Detect which cell encompasses the target text, then output its (X, Y) center coordinate. 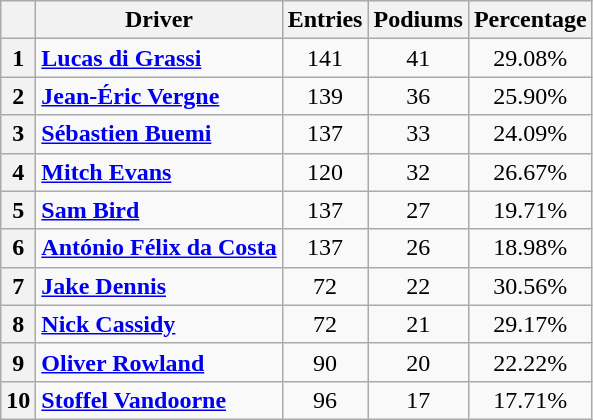
29.17% (530, 324)
Jean-Éric Vergne (159, 96)
30.56% (530, 286)
29.08% (530, 58)
18.98% (530, 248)
17.71% (530, 400)
Percentage (530, 20)
26 (418, 248)
26.67% (530, 172)
Sam Bird (159, 210)
24.09% (530, 134)
4 (18, 172)
António Félix da Costa (159, 248)
90 (325, 362)
Sébastien Buemi (159, 134)
Mitch Evans (159, 172)
Stoffel Vandoorne (159, 400)
20 (418, 362)
120 (325, 172)
25.90% (530, 96)
17 (418, 400)
27 (418, 210)
Oliver Rowland (159, 362)
41 (418, 58)
141 (325, 58)
6 (18, 248)
3 (18, 134)
8 (18, 324)
21 (418, 324)
7 (18, 286)
32 (418, 172)
1 (18, 58)
36 (418, 96)
96 (325, 400)
Nick Cassidy (159, 324)
Lucas di Grassi (159, 58)
Jake Dennis (159, 286)
22.22% (530, 362)
22 (418, 286)
139 (325, 96)
19.71% (530, 210)
9 (18, 362)
Podiums (418, 20)
10 (18, 400)
2 (18, 96)
Driver (159, 20)
5 (18, 210)
Entries (325, 20)
33 (418, 134)
